Locate the cell with the specified text and output its (X, Y) center coordinate. 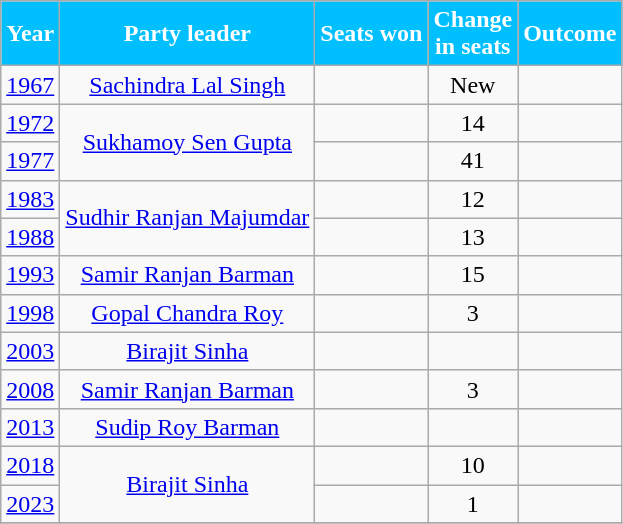
1988 (30, 237)
41 (473, 161)
2018 (30, 465)
Outcome (570, 34)
1972 (30, 123)
1977 (30, 161)
1967 (30, 85)
2003 (30, 351)
2008 (30, 389)
Sachindra Lal Singh (188, 85)
2013 (30, 427)
15 (473, 275)
1998 (30, 313)
12 (473, 199)
10 (473, 465)
Party leader (188, 34)
2023 (30, 503)
1993 (30, 275)
1 (473, 503)
Changein seats (473, 34)
14 (473, 123)
Sukhamoy Sen Gupta (188, 142)
Year (30, 34)
13 (473, 237)
Sudip Roy Barman (188, 427)
Gopal Chandra Roy (188, 313)
Sudhir Ranjan Majumdar (188, 218)
Seats won (372, 34)
New (473, 85)
1983 (30, 199)
